Locate the cell with the specified text and output its [X, Y] center coordinate. 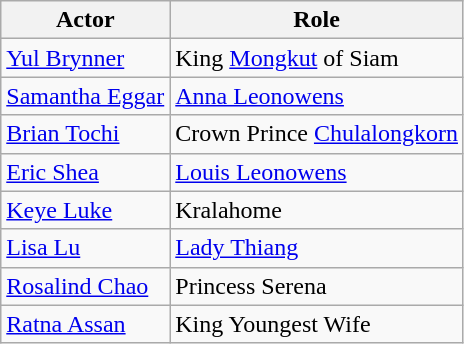
Keye Luke [86, 210]
Yul Brynner [86, 58]
Ratna Assan [86, 324]
King Youngest Wife [317, 324]
Actor [86, 20]
Role [317, 20]
Brian Tochi [86, 134]
Louis Leonowens [317, 172]
Lady Thiang [317, 248]
Anna Leonowens [317, 96]
Crown Prince Chulalongkorn [317, 134]
Lisa Lu [86, 248]
King Mongkut of Siam [317, 58]
Kralahome [317, 210]
Eric Shea [86, 172]
Rosalind Chao [86, 286]
Princess Serena [317, 286]
Samantha Eggar [86, 96]
